Scan for the cell matching the given text and deliver its (X, Y) coordinate at center. 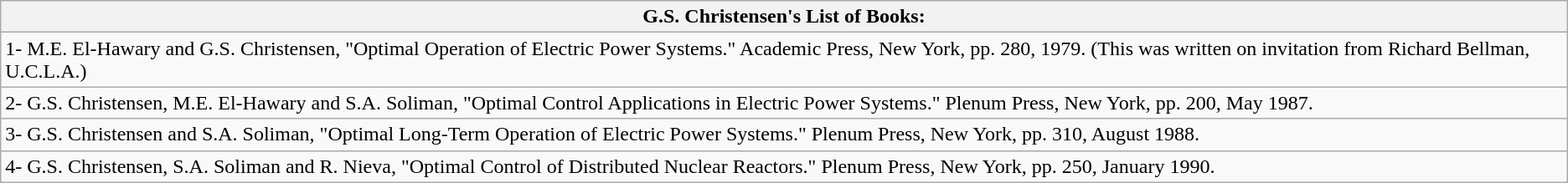
G.S. Christensen's List of Books: (784, 17)
3- G.S. Christensen and S.A. Soliman, "Optimal Long-Term Operation of Electric Power Systems." Plenum Press, New York, pp. 310, August 1988. (784, 135)
4- G.S. Christensen, S.A. Soliman and R. Nieva, "Optimal Control of Distributed Nuclear Reactors." Plenum Press, New York, pp. 250, January 1990. (784, 166)
